Extract the (x, y) coordinate from the center of the cell holding the provided text.  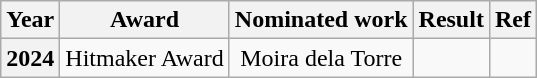
Award (144, 20)
Year (30, 20)
Hitmaker Award (144, 58)
2024 (30, 58)
Result (451, 20)
Moira dela Torre (321, 58)
Ref (512, 20)
Nominated work (321, 20)
